Locate the cell with the specified text and output its [x, y] center coordinate. 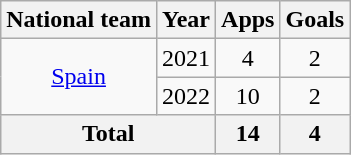
Apps [248, 20]
10 [248, 96]
Total [108, 134]
Spain [79, 77]
Year [186, 20]
Goals [315, 20]
14 [248, 134]
2021 [186, 58]
2022 [186, 96]
National team [79, 20]
